Return the (x, y) coordinate for the center point of the cell that contains the specified text.  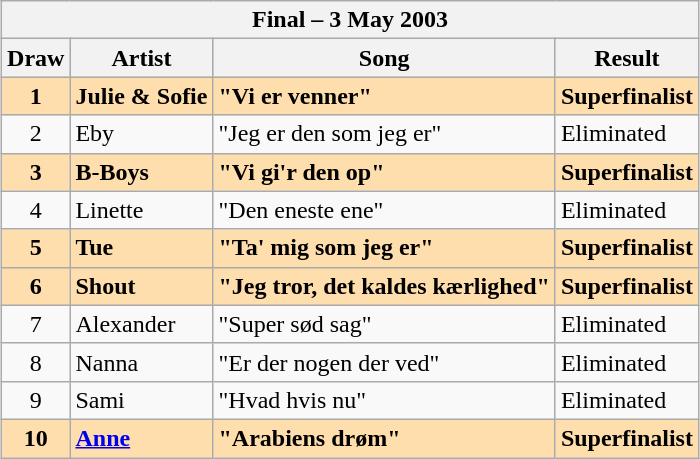
"Er der nogen der ved" (384, 362)
Artist (142, 58)
Julie & Sofie (142, 96)
6 (36, 286)
Result (626, 58)
Linette (142, 210)
Sami (142, 400)
"Ta' mig som jeg er" (384, 248)
Nanna (142, 362)
"Hvad hvis nu" (384, 400)
"Den eneste ene" (384, 210)
Final – 3 May 2003 (350, 20)
"Jeg tror, det kaldes kærlighed" (384, 286)
Anne (142, 438)
"Super sød sag" (384, 324)
1 (36, 96)
4 (36, 210)
5 (36, 248)
Eby (142, 134)
8 (36, 362)
2 (36, 134)
Draw (36, 58)
"Arabiens drøm" (384, 438)
10 (36, 438)
"Vi er venner" (384, 96)
7 (36, 324)
Shout (142, 286)
Tue (142, 248)
"Vi gi'r den op" (384, 172)
B-Boys (142, 172)
"Jeg er den som jeg er" (384, 134)
Alexander (142, 324)
Song (384, 58)
3 (36, 172)
9 (36, 400)
